Extract the [X, Y] coordinate from the center of the cell holding the provided text.  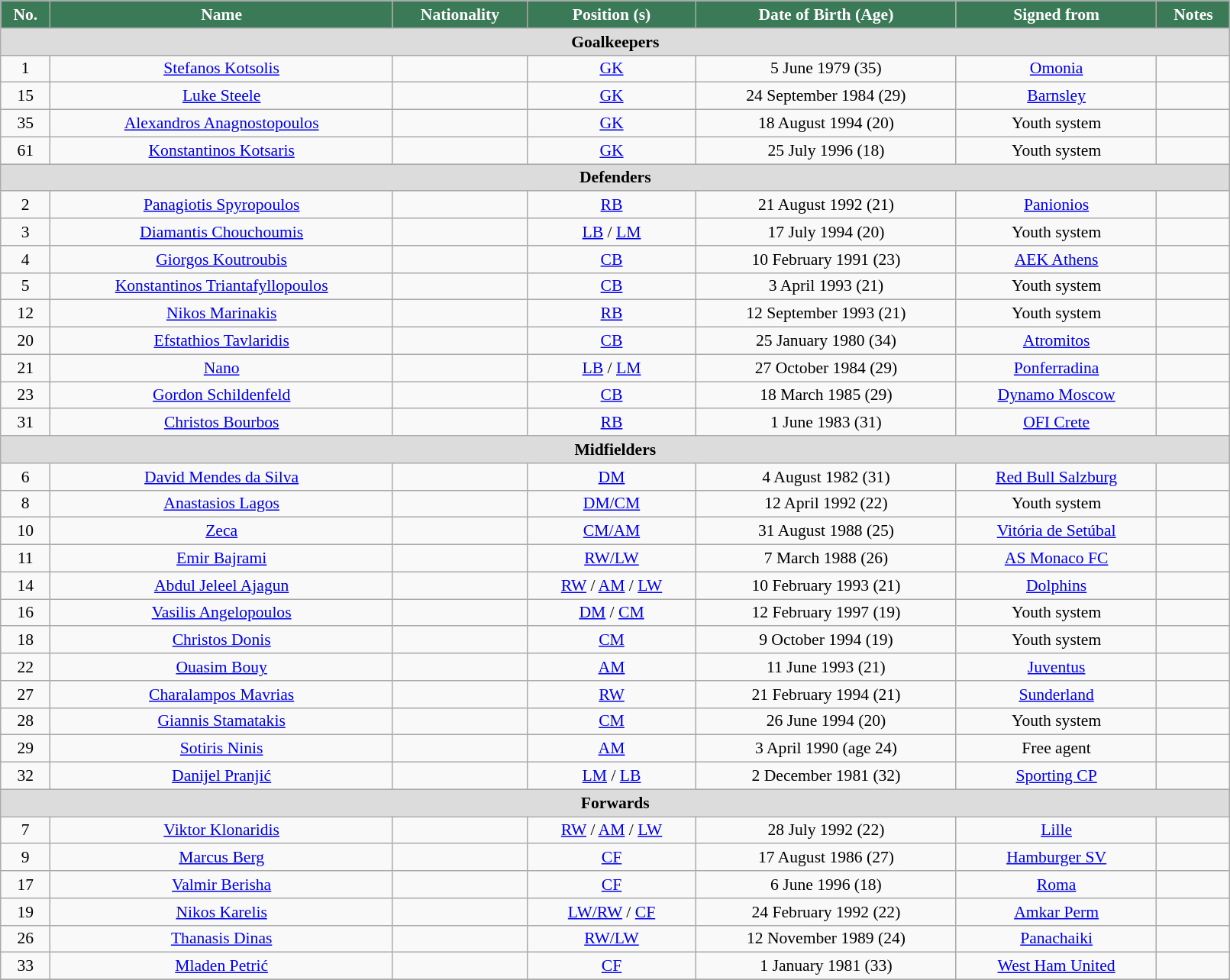
1 [26, 69]
Roma [1057, 885]
35 [26, 124]
11 [26, 559]
Zeca [221, 531]
7 March 1988 (26) [826, 559]
24 September 1984 (29) [826, 96]
3 [26, 232]
31 August 1988 (25) [826, 531]
DM/CM [611, 504]
25 July 1996 (18) [826, 150]
Stefanos Kotsolis [221, 69]
12 September 1993 (21) [826, 314]
Giorgos Koutroubis [221, 260]
10 [26, 531]
Date of Birth (Age) [826, 15]
12 [26, 314]
Panachaiki [1057, 939]
Mladen Petrić [221, 966]
2 [26, 205]
Midfielders [615, 450]
Giannis Stamatakis [221, 721]
9 [26, 858]
Atromitos [1057, 341]
11 June 1993 (21) [826, 667]
West Ham United [1057, 966]
Efstathios Tavlaridis [221, 341]
1 June 1983 (31) [826, 423]
16 [26, 613]
Hamburger SV [1057, 858]
Panagiotis Spyropoulos [221, 205]
DM [611, 477]
27 October 1984 (29) [826, 368]
Danijel Pranjić [221, 776]
12 November 1989 (24) [826, 939]
Viktor Klonaridis [221, 830]
6 [26, 477]
Dynamo Moscow [1057, 395]
Dolphins [1057, 585]
Signed from [1057, 15]
Vitória de Setúbal [1057, 531]
Forwards [615, 803]
Diamantis Chouchoumis [221, 232]
DM / CM [611, 613]
LW/RW / CF [611, 912]
Free agent [1057, 749]
28 [26, 721]
RW [611, 695]
AS Monaco FC [1057, 559]
10 February 1993 (21) [826, 585]
8 [26, 504]
61 [26, 150]
17 July 1994 (20) [826, 232]
4 August 1982 (31) [826, 477]
18 [26, 640]
Sporting CP [1057, 776]
Juventus [1057, 667]
Omonia [1057, 69]
9 October 1994 (19) [826, 640]
Emir Bajrami [221, 559]
Konstantinos Kotsaris [221, 150]
Defenders [615, 178]
20 [26, 341]
Nikos Marinakis [221, 314]
David Mendes da Silva [221, 477]
31 [26, 423]
12 April 1992 (22) [826, 504]
Goalkeepers [615, 42]
Nikos Karelis [221, 912]
Position (s) [611, 15]
Vasilis Angelopoulos [221, 613]
3 April 1990 (age 24) [826, 749]
29 [26, 749]
Abdul Jeleel Ajagun [221, 585]
Ouasim Bouy [221, 667]
18 August 1994 (20) [826, 124]
Thanasis Dinas [221, 939]
Ponferradina [1057, 368]
Christos Bourbos [221, 423]
Nationality [460, 15]
33 [26, 966]
19 [26, 912]
Luke Steele [221, 96]
Alexandros Anagnostopoulos [221, 124]
21 February 1994 (21) [826, 695]
Charalampos Mavrias [221, 695]
2 December 1981 (32) [826, 776]
18 March 1985 (29) [826, 395]
26 [26, 939]
12 February 1997 (19) [826, 613]
CM/AM [611, 531]
17 August 1986 (27) [826, 858]
Gordon Schildenfeld [221, 395]
Panionios [1057, 205]
Lille [1057, 830]
Name [221, 15]
14 [26, 585]
4 [26, 260]
Sotiris Ninis [221, 749]
10 February 1991 (23) [826, 260]
Anastasios Lagos [221, 504]
26 June 1994 (20) [826, 721]
15 [26, 96]
1 January 1981 (33) [826, 966]
6 June 1996 (18) [826, 885]
25 January 1980 (34) [826, 341]
Marcus Berg [221, 858]
No. [26, 15]
17 [26, 885]
AEK Athens [1057, 260]
28 July 1992 (22) [826, 830]
OFI Crete [1057, 423]
21 [26, 368]
24 February 1992 (22) [826, 912]
7 [26, 830]
23 [26, 395]
Nano [221, 368]
LM / LB [611, 776]
Notes [1193, 15]
Konstantinos Triantafyllopoulos [221, 286]
3 April 1993 (21) [826, 286]
Sunderland [1057, 695]
21 August 1992 (21) [826, 205]
22 [26, 667]
32 [26, 776]
Amkar Perm [1057, 912]
Barnsley [1057, 96]
Red Bull Salzburg [1057, 477]
5 [26, 286]
Valmir Berisha [221, 885]
Christos Donis [221, 640]
5 June 1979 (35) [826, 69]
27 [26, 695]
